Output the [x, y] coordinate of the center of the cell containing the given text.  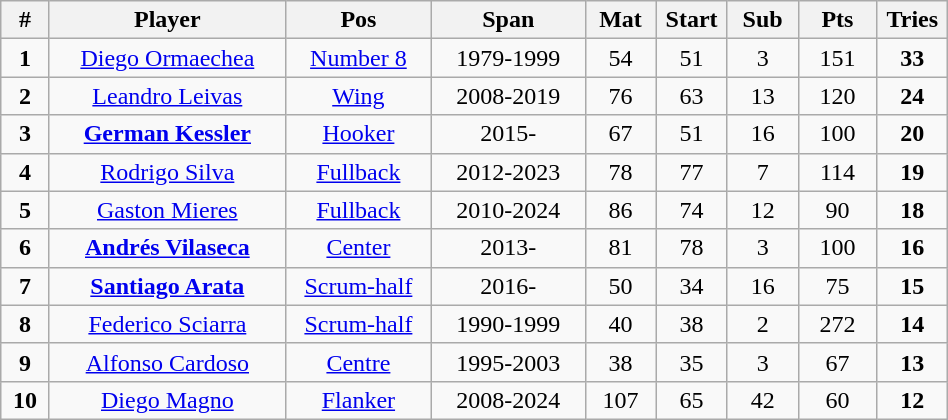
65 [692, 400]
77 [692, 172]
18 [912, 210]
272 [838, 324]
Hooker [358, 134]
Start [692, 20]
German Kessler [167, 134]
40 [620, 324]
75 [838, 286]
35 [692, 362]
Rodrigo Silva [167, 172]
63 [692, 96]
120 [838, 96]
2008-2024 [508, 400]
1 [26, 58]
81 [620, 248]
24 [912, 96]
Andrés Vilaseca [167, 248]
54 [620, 58]
Flanker [358, 400]
Diego Ormaechea [167, 58]
2012-2023 [508, 172]
Gaston Mieres [167, 210]
5 [26, 210]
Centre [358, 362]
19 [912, 172]
34 [692, 286]
Pos [358, 20]
1995-2003 [508, 362]
Pts [838, 20]
33 [912, 58]
2008-2019 [508, 96]
Number 8 [358, 58]
Span [508, 20]
86 [620, 210]
42 [762, 400]
2015- [508, 134]
Santiago Arata [167, 286]
74 [692, 210]
Leandro Leivas [167, 96]
Mat [620, 20]
10 [26, 400]
4 [26, 172]
60 [838, 400]
Diego Magno [167, 400]
15 [912, 286]
114 [838, 172]
# [26, 20]
Sub [762, 20]
1979-1999 [508, 58]
107 [620, 400]
1990-1999 [508, 324]
14 [912, 324]
50 [620, 286]
Tries [912, 20]
90 [838, 210]
6 [26, 248]
Center [358, 248]
2010-2024 [508, 210]
Wing [358, 96]
2016- [508, 286]
Federico Sciarra [167, 324]
Alfonso Cardoso [167, 362]
20 [912, 134]
2013- [508, 248]
Player [167, 20]
151 [838, 58]
76 [620, 96]
9 [26, 362]
8 [26, 324]
